From the cell containing the given text, extract its center point as (X, Y) coordinate. 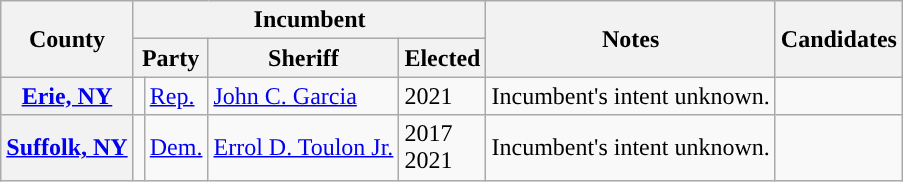
John C. Garcia (304, 96)
Candidates (838, 39)
Notes (630, 39)
Errol D. Toulon Jr. (304, 148)
Party (170, 58)
20172021 (442, 148)
Sheriff (304, 58)
Elected (442, 58)
County (67, 39)
2021 (442, 96)
Erie, NY (67, 96)
Incumbent (310, 20)
Rep. (176, 96)
Dem. (176, 148)
Suffolk, NY (67, 148)
